Output the (X, Y) coordinate of the center of the cell containing the given text.  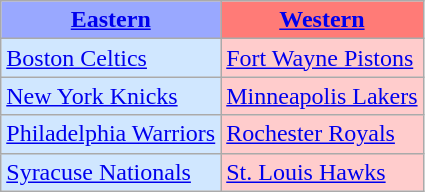
Rochester Royals (322, 134)
St. Louis Hawks (322, 172)
Fort Wayne Pistons (322, 58)
Philadelphia Warriors (111, 134)
New York Knicks (111, 96)
Syracuse Nationals (111, 172)
Minneapolis Lakers (322, 96)
Boston Celtics (111, 58)
Eastern (111, 20)
Western (322, 20)
